Detect which cell encompasses the target text, then output its (X, Y) center coordinate. 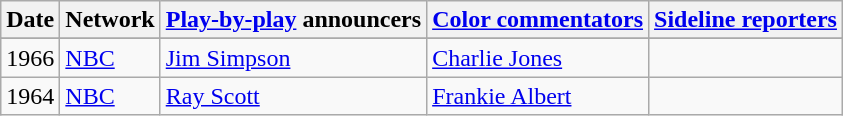
Sideline reporters (746, 20)
Play-by-play announcers (293, 20)
1964 (30, 96)
Network (110, 20)
Ray Scott (293, 96)
Color commentators (538, 20)
Charlie Jones (538, 58)
1966 (30, 58)
Date (30, 20)
Jim Simpson (293, 58)
Frankie Albert (538, 96)
